Determine the (x, y) coordinate at the center of the cell enclosing the given text.  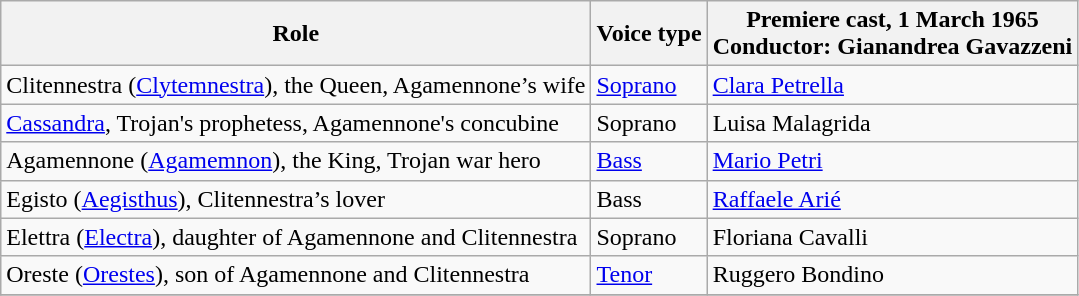
Tenor (649, 275)
Egisto (Aegisthus), Clitennestra’s lover (296, 199)
Clitennestra (Clytemnestra), the Queen, Agamennone’s wife (296, 85)
Luisa Malagrida (892, 123)
Agamennone (Agamemnon), the King, Trojan war hero (296, 161)
Ruggero Bondino (892, 275)
Raffaele Arié (892, 199)
Clara Petrella (892, 85)
Cassandra, Trojan's prophetess, Agamennone's concubine (296, 123)
Role (296, 34)
Oreste (Orestes), son of Agamennone and Clitennestra (296, 275)
Elettra (Electra), daughter of Agamennone and Clitennestra (296, 237)
Mario Petri (892, 161)
Floriana Cavalli (892, 237)
Premiere cast, 1 March 1965Conductor: Gianandrea Gavazzeni (892, 34)
Voice type (649, 34)
